Output the (x, y) coordinate of the center of the cell containing the given text.  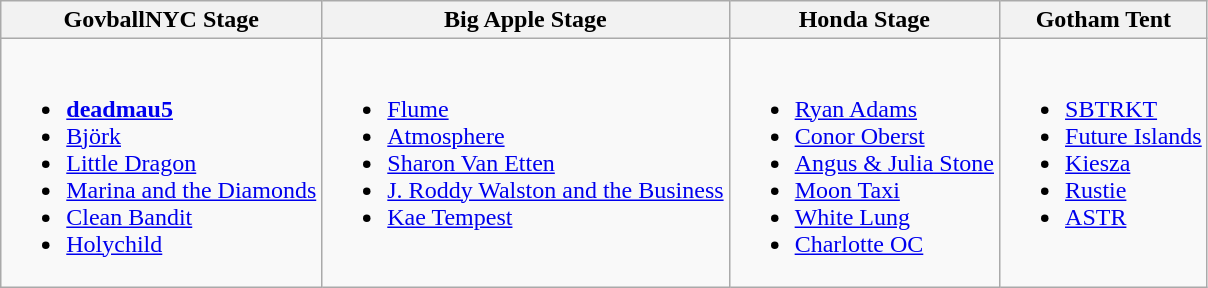
deadmau5BjörkLittle DragonMarina and the DiamondsClean BanditHolychild (162, 163)
GovballNYC Stage (162, 20)
FlumeAtmosphereSharon Van EttenJ. Roddy Walston and the BusinessKae Tempest (526, 163)
Big Apple Stage (526, 20)
Gotham Tent (1104, 20)
Ryan AdamsConor OberstAngus & Julia StoneMoon TaxiWhite LungCharlotte OC (864, 163)
SBTRKTFuture IslandsKieszaRustieASTR (1104, 163)
Honda Stage (864, 20)
